Output the [x, y] coordinate of the center of the cell containing the given text.  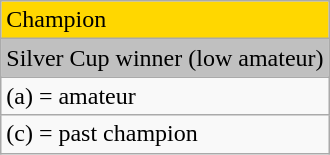
(c) = past champion [165, 134]
Champion [165, 20]
(a) = amateur [165, 96]
Silver Cup winner (low amateur) [165, 58]
